Identify which cell holds the provided text, then report its [x, y] central coordinate. 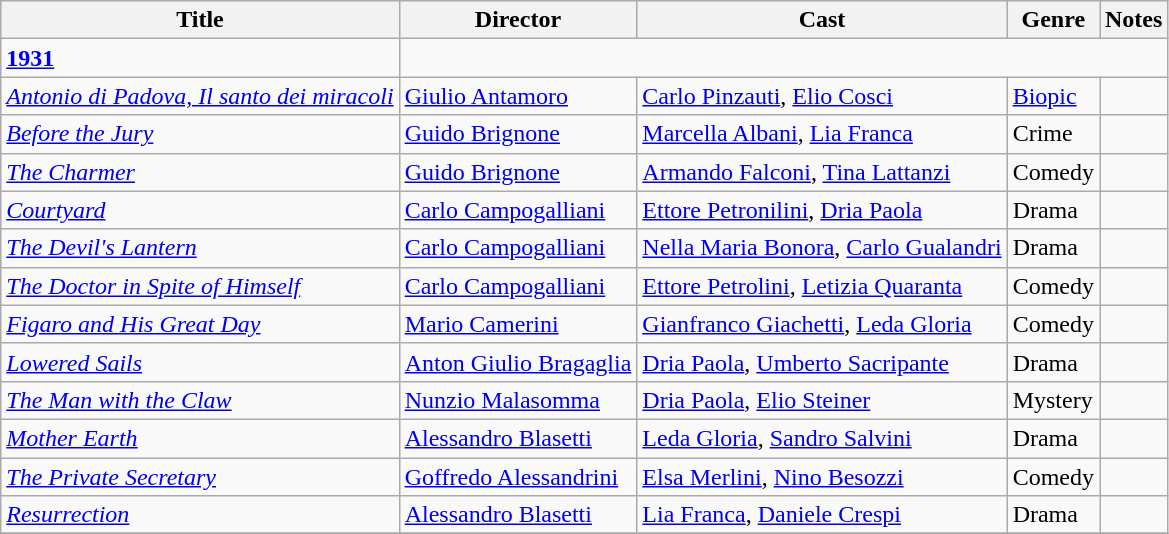
The Devil's Lantern [200, 248]
Lia Franca, Daniele Crespi [822, 515]
Leda Gloria, Sandro Salvini [822, 438]
Goffredo Alessandrini [518, 477]
Mystery [1053, 400]
Armando Falconi, Tina Lattanzi [822, 172]
Nella Maria Bonora, Carlo Gualandri [822, 248]
Carlo Pinzauti, Elio Cosci [822, 96]
Resurrection [200, 515]
Ettore Petronilini, Dria Paola [822, 210]
Figaro and His Great Day [200, 324]
Lowered Sails [200, 362]
Mario Camerini [518, 324]
Mother Earth [200, 438]
Nunzio Malasomma [518, 400]
Gianfranco Giachetti, Leda Gloria [822, 324]
Giulio Antamoro [518, 96]
Crime [1053, 134]
Antonio di Padova, Il santo dei miracoli [200, 96]
Marcella Albani, Lia Franca [822, 134]
The Private Secretary [200, 477]
The Doctor in Spite of Himself [200, 286]
The Charmer [200, 172]
Dria Paola, Elio Steiner [822, 400]
1931 [200, 58]
Notes [1134, 20]
Cast [822, 20]
Biopic [1053, 96]
Title [200, 20]
Ettore Petrolini, Letizia Quaranta [822, 286]
Elsa Merlini, Nino Besozzi [822, 477]
The Man with the Claw [200, 400]
Genre [1053, 20]
Anton Giulio Bragaglia [518, 362]
Courtyard [200, 210]
Before the Jury [200, 134]
Director [518, 20]
Dria Paola, Umberto Sacripante [822, 362]
